From the cell containing the given text, extract its center point as [x, y] coordinate. 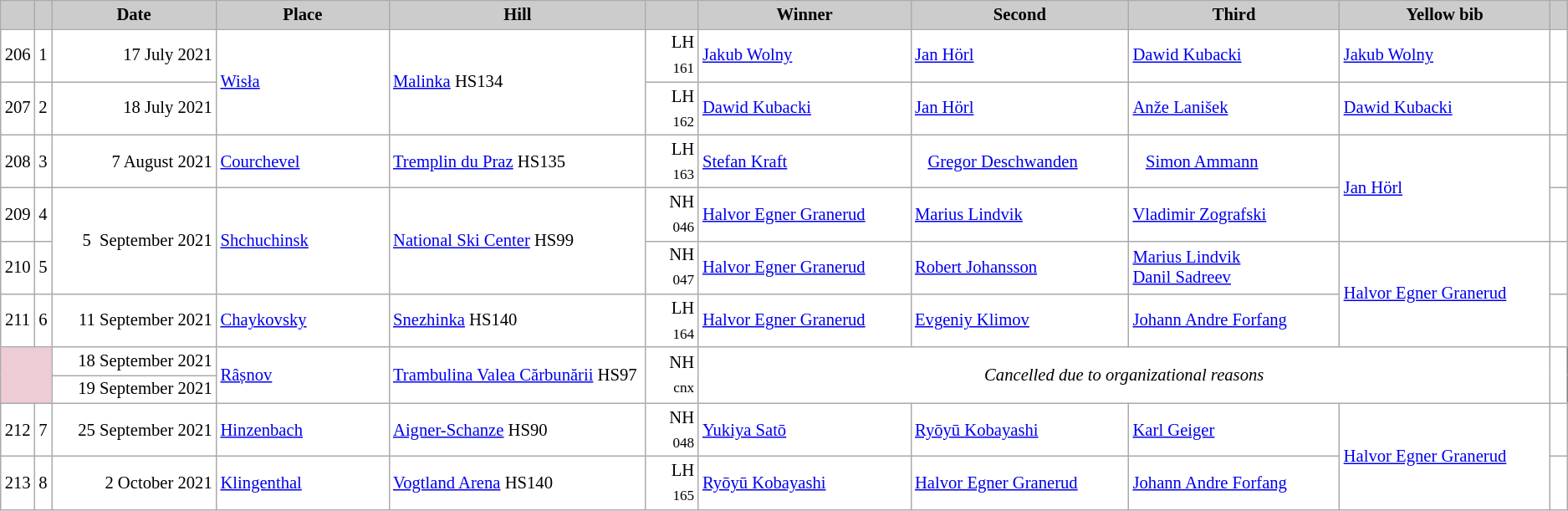
208 [18, 161]
Marius Lindvik [1020, 214]
25 September 2021 [134, 430]
3 [43, 161]
LH 161 [672, 55]
Karl Geiger [1234, 430]
2 [43, 109]
Place [303, 14]
212 [18, 430]
6 [43, 319]
Robert Johansson [1020, 268]
18 July 2021 [134, 109]
National Ski Center HS99 [517, 241]
2 October 2021 [134, 482]
Chaykovsky [303, 319]
Wisła [303, 82]
207 [18, 109]
Winner [804, 14]
209 [18, 214]
Cancelled due to organizational reasons [1124, 375]
Vladimir Zografski [1234, 214]
NH 046 [672, 214]
Marius Lindvik Danil Sadreev [1234, 268]
5 [43, 268]
Râșnov [303, 375]
LH 165 [672, 482]
LH 164 [672, 319]
Hill [517, 14]
LH 163 [672, 161]
8 [43, 482]
4 [43, 214]
206 [18, 55]
Trambulina Valea Cărbunării HS97 [517, 375]
Vogtland Arena HS140 [517, 482]
Evgeniy Klimov [1020, 319]
7 [43, 430]
NH cnx [672, 375]
Gregor Deschwanden [1020, 161]
19 September 2021 [134, 389]
NH 047 [672, 268]
NH 048 [672, 430]
213 [18, 482]
Hinzenbach [303, 430]
LH 162 [672, 109]
210 [18, 268]
Anže Lanišek [1234, 109]
1 [43, 55]
Stefan Kraft [804, 161]
Malinka HS134 [517, 82]
7 August 2021 [134, 161]
Courchevel [303, 161]
Third [1234, 14]
Yellow bib [1445, 14]
Snezhinka HS140 [517, 319]
11 September 2021 [134, 319]
Klingenthal [303, 482]
5 September 2021 [134, 241]
17 July 2021 [134, 55]
Shchuchinsk [303, 241]
Tremplin du Praz HS135 [517, 161]
Second [1020, 14]
211 [18, 319]
18 September 2021 [134, 360]
Aigner-Schanze HS90 [517, 430]
Simon Ammann [1234, 161]
Yukiya Satō [804, 430]
Date [134, 14]
